From the cell containing the given text, extract its center point as [X, Y] coordinate. 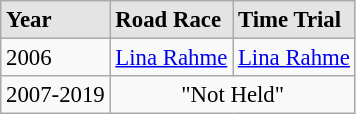
2007-2019 [56, 95]
Time Trial [294, 20]
Road Race [172, 20]
Year [56, 20]
"Not Held" [232, 95]
2006 [56, 58]
